Pinpoint the cell where the given text exists, returning its [x, y] midpoint coordinate. 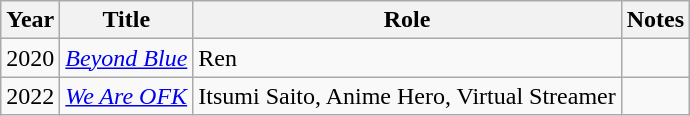
Notes [655, 20]
Itsumi Saito, Anime Hero, Virtual Streamer [407, 96]
Beyond Blue [126, 58]
Year [30, 20]
Role [407, 20]
We Are OFK [126, 96]
2020 [30, 58]
2022 [30, 96]
Title [126, 20]
Ren [407, 58]
